Find where the given text appears and provide that cell's center as [x, y] coordinate. 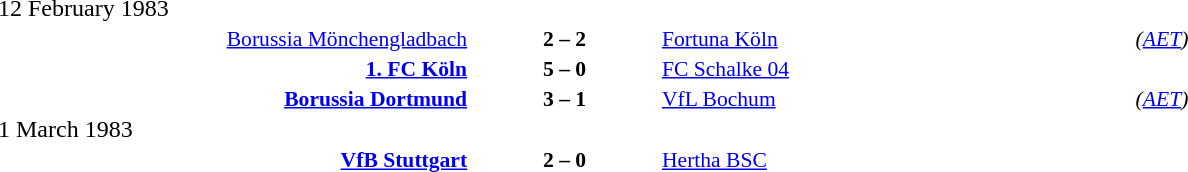
Fortuna Köln [896, 38]
FC Schalke 04 [896, 68]
5 – 0 [564, 68]
2 – 2 [564, 38]
3 – 1 [564, 98]
VfL Bochum [896, 98]
